For the text-containing cell, return its midpoint in [X, Y] coordinate format. 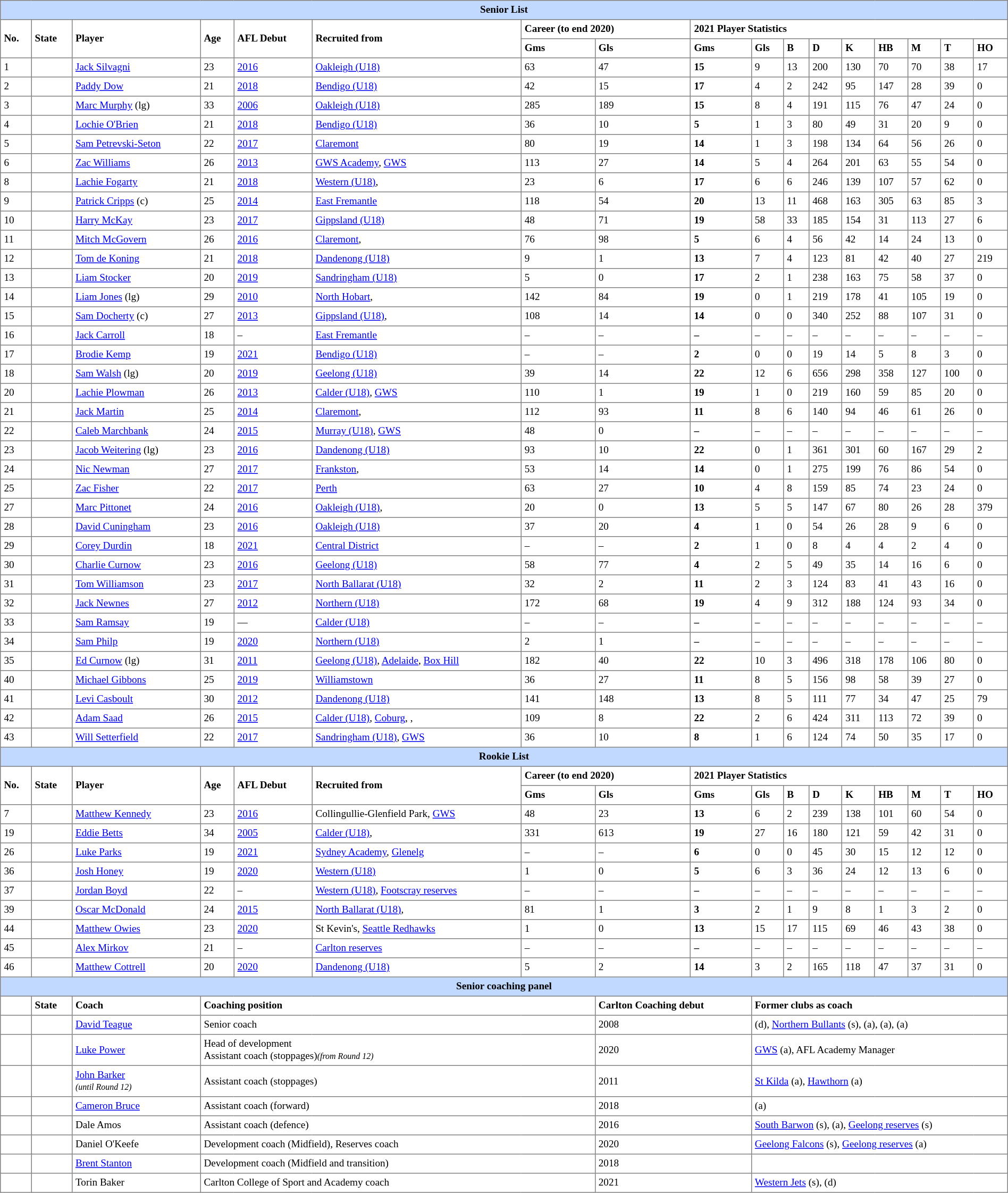
185 [825, 221]
130 [858, 68]
57 [924, 182]
Sandringham (U18), GWS [417, 738]
Alex Mirkov [136, 948]
71 [643, 221]
94 [858, 412]
Nic Newman [136, 470]
Gippsland (U18) [417, 221]
311 [858, 719]
Tom Williamson [136, 585]
134 [858, 144]
Claremont [417, 144]
252 [858, 316]
141 [558, 699]
106 [924, 661]
100 [957, 374]
201 [858, 163]
55 [924, 163]
Corey Durdin [136, 546]
Matthew Kennedy [136, 814]
2010 [273, 297]
Coaching position [398, 1006]
Will Setterfield [136, 738]
Head of developmentAssistant coach (stoppages)(from Round 12) [398, 1050]
Jack Martin [136, 412]
Adam Saad [136, 719]
Senior coach [398, 1025]
Liam Stocker [136, 278]
John Barker(until Round 12) [136, 1081]
Development coach (Midfield and transition) [398, 1164]
Senior List [504, 10]
David Cuningham [136, 527]
Jack Newnes [136, 604]
South Barwon (s), (a), Geelong reserves (s) [879, 1125]
Zac Williams [136, 163]
Williamstown [417, 680]
182 [558, 661]
111 [825, 699]
2008 [673, 1025]
110 [558, 393]
Brent Stanton [136, 1164]
50 [891, 738]
142 [558, 297]
GWS (a), AFL Academy Manager [879, 1050]
Mitch McGovern [136, 240]
Frankston, [417, 470]
44 [16, 929]
Assistant coach (forward) [398, 1106]
105 [924, 297]
198 [825, 144]
61 [924, 412]
318 [858, 661]
Torin Baker [136, 1183]
156 [825, 680]
David Teague [136, 1025]
101 [891, 814]
Liam Jones (lg) [136, 297]
53 [558, 470]
127 [924, 374]
Jack Silvagni [136, 68]
72 [924, 719]
Former clubs as coach [879, 1006]
246 [825, 182]
Lachie Plowman [136, 393]
238 [825, 278]
Levi Casboult [136, 699]
Sam Petrevski-Seton [136, 144]
88 [891, 316]
468 [825, 202]
379 [990, 508]
180 [825, 833]
64 [891, 144]
2005 [273, 833]
199 [858, 470]
Calder (U18), [417, 833]
361 [825, 450]
Harry McKay [136, 221]
Ed Curnow (lg) [136, 661]
Carlton Coaching debut [673, 1006]
Patrick Cripps (c) [136, 202]
Lochie O'Brien [136, 125]
North Hobart, [417, 297]
123 [825, 259]
Marc Pittonet [136, 508]
112 [558, 412]
Rookie List [504, 757]
67 [858, 508]
Coach [136, 1006]
Carlton reserves [417, 948]
Daniel O'Keefe [136, 1145]
424 [825, 719]
188 [858, 604]
Marc Murphy (lg) [136, 106]
138 [858, 814]
Michael Gibbons [136, 680]
Western Jets (s), (d) [879, 1183]
139 [858, 182]
Western (U18), Footscray reserves [417, 891]
160 [858, 393]
Oakleigh (U18), [417, 508]
165 [825, 967]
191 [825, 106]
167 [924, 450]
656 [825, 374]
Collingullie-Glenfield Park, GWS [417, 814]
140 [825, 412]
159 [825, 489]
GWS Academy, GWS [417, 163]
(a) [879, 1106]
Gippsland (U18), [417, 316]
Jacob Weitering (lg) [136, 450]
285 [558, 106]
200 [825, 68]
Eddie Betts [136, 833]
264 [825, 163]
Luke Power [136, 1050]
Matthew Owies [136, 929]
Perth [417, 489]
496 [825, 661]
North Ballarat (U18) [417, 585]
312 [825, 604]
Oscar McDonald [136, 910]
Dale Amos [136, 1125]
Brodie Kemp [136, 355]
Sandringham (U18) [417, 278]
Zac Fisher [136, 489]
121 [858, 833]
84 [643, 297]
Central District [417, 546]
Sydney Academy, Glenelg [417, 853]
613 [643, 833]
83 [858, 585]
Sam Philp [136, 642]
Assistant coach (stoppages) [398, 1081]
Assistant coach (defence) [398, 1125]
— [273, 623]
Calder (U18), GWS [417, 393]
69 [858, 929]
75 [891, 278]
Sam Walsh (lg) [136, 374]
109 [558, 719]
Sam Docherty (c) [136, 316]
Cameron Bruce [136, 1106]
62 [957, 182]
68 [643, 604]
St Kilda (a), Hawthorn (a) [879, 1081]
340 [825, 316]
108 [558, 316]
St Kevin's, Seattle Redhawks [417, 929]
Luke Parks [136, 853]
Paddy Dow [136, 87]
Sam Ramsay [136, 623]
2006 [273, 106]
Matthew Cottrell [136, 967]
Geelong (U18), Adelaide, Box Hill [417, 661]
86 [924, 470]
305 [891, 202]
154 [858, 221]
(d), Northern Bullants (s), (a), (a), (a) [879, 1025]
Caleb Marchbank [136, 431]
Development coach (Midfield), Reserves coach [398, 1145]
331 [558, 833]
Geelong Falcons (s), Geelong reserves (a) [879, 1145]
172 [558, 604]
Calder (U18), Coburg, , [417, 719]
239 [825, 814]
Murray (U18), GWS [417, 431]
Josh Honey [136, 872]
Calder (U18) [417, 623]
301 [858, 450]
North Ballarat (U18), [417, 910]
Jordan Boyd [136, 891]
79 [990, 699]
Western (U18), [417, 182]
Jack Carroll [136, 336]
Tom de Koning [136, 259]
358 [891, 374]
298 [858, 374]
Carlton College of Sport and Academy coach [398, 1183]
Western (U18) [417, 872]
275 [825, 470]
95 [858, 87]
Charlie Curnow [136, 565]
242 [825, 87]
Senior coaching panel [504, 987]
148 [643, 699]
Lachie Fogarty [136, 182]
189 [643, 106]
